Output the [x, y] coordinate of the center of the cell containing the given text.  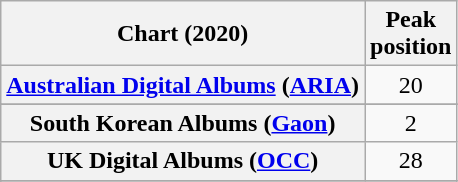
Peakposition [411, 34]
2 [411, 123]
UK Digital Albums (OCC) [183, 161]
Australian Digital Albums (ARIA) [183, 85]
South Korean Albums (Gaon) [183, 123]
28 [411, 161]
Chart (2020) [183, 34]
20 [411, 85]
